Extract the [X, Y] coordinate from the center of the cell holding the provided text.  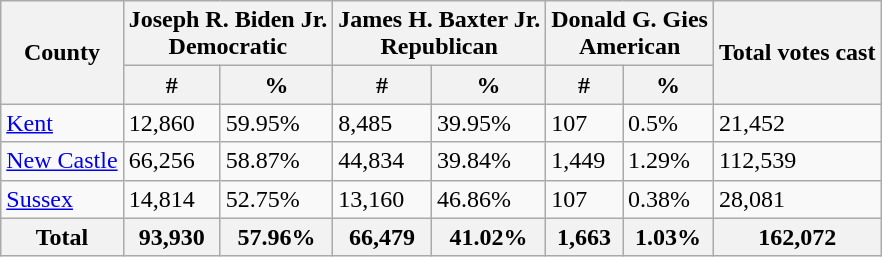
Total votes cast [797, 52]
1.29% [668, 161]
46.86% [488, 199]
14,814 [172, 199]
13,160 [382, 199]
New Castle [62, 161]
41.02% [488, 237]
21,452 [797, 123]
Kent [62, 123]
Total [62, 237]
66,256 [172, 161]
44,834 [382, 161]
0.5% [668, 123]
12,860 [172, 123]
39.95% [488, 123]
County [62, 52]
57.96% [276, 237]
66,479 [382, 237]
162,072 [797, 237]
1,449 [584, 161]
0.38% [668, 199]
1,663 [584, 237]
Sussex [62, 199]
James H. Baxter Jr.Republican [440, 34]
8,485 [382, 123]
93,930 [172, 237]
1.03% [668, 237]
39.84% [488, 161]
Joseph R. Biden Jr.Democratic [228, 34]
112,539 [797, 161]
28,081 [797, 199]
59.95% [276, 123]
58.87% [276, 161]
52.75% [276, 199]
Donald G. GiesAmerican [630, 34]
